Search for the cell housing the specified text and yield its [x, y] center coordinate. 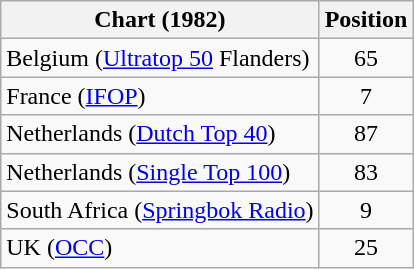
Belgium (Ultratop 50 Flanders) [160, 58]
65 [366, 58]
UK (OCC) [160, 248]
25 [366, 248]
87 [366, 134]
7 [366, 96]
Chart (1982) [160, 20]
Position [366, 20]
France (IFOP) [160, 96]
Netherlands (Single Top 100) [160, 172]
83 [366, 172]
South Africa (Springbok Radio) [160, 210]
9 [366, 210]
Netherlands (Dutch Top 40) [160, 134]
